Locate the cell with the specified text and output its (x, y) center coordinate. 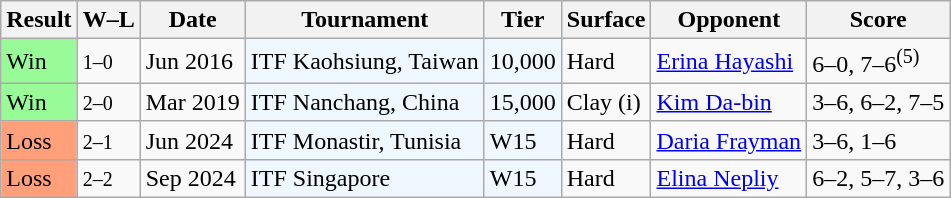
ITF Kaohsiung, Taiwan (364, 62)
Sep 2024 (192, 178)
3–6, 6–2, 7–5 (878, 102)
3–6, 1–6 (878, 140)
Elina Nepliy (729, 178)
Erina Hayashi (729, 62)
ITF Monastir, Tunisia (364, 140)
6–0, 7–6(5) (878, 62)
ITF Nanchang, China (364, 102)
Jun 2016 (192, 62)
Clay (i) (606, 102)
Score (878, 20)
Surface (606, 20)
Opponent (729, 20)
Tier (522, 20)
Mar 2019 (192, 102)
10,000 (522, 62)
Jun 2024 (192, 140)
15,000 (522, 102)
Result (39, 20)
2–0 (108, 102)
Kim Da-bin (729, 102)
Tournament (364, 20)
2–1 (108, 140)
Daria Frayman (729, 140)
1–0 (108, 62)
Date (192, 20)
W–L (108, 20)
2–2 (108, 178)
ITF Singapore (364, 178)
6–2, 5–7, 3–6 (878, 178)
